Output the (x, y) coordinate of the center of the cell containing the given text.  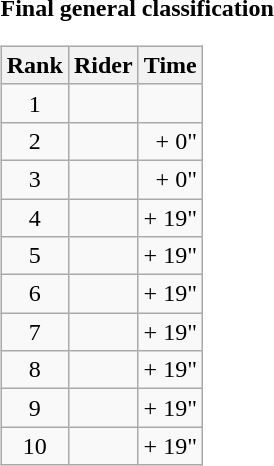
9 (34, 408)
6 (34, 294)
3 (34, 179)
Rank (34, 65)
10 (34, 446)
Rider (103, 65)
4 (34, 217)
5 (34, 256)
7 (34, 332)
2 (34, 141)
8 (34, 370)
Time (170, 65)
1 (34, 103)
